Capture the cell that displays the provided text and extract its (X, Y) central coordinate. 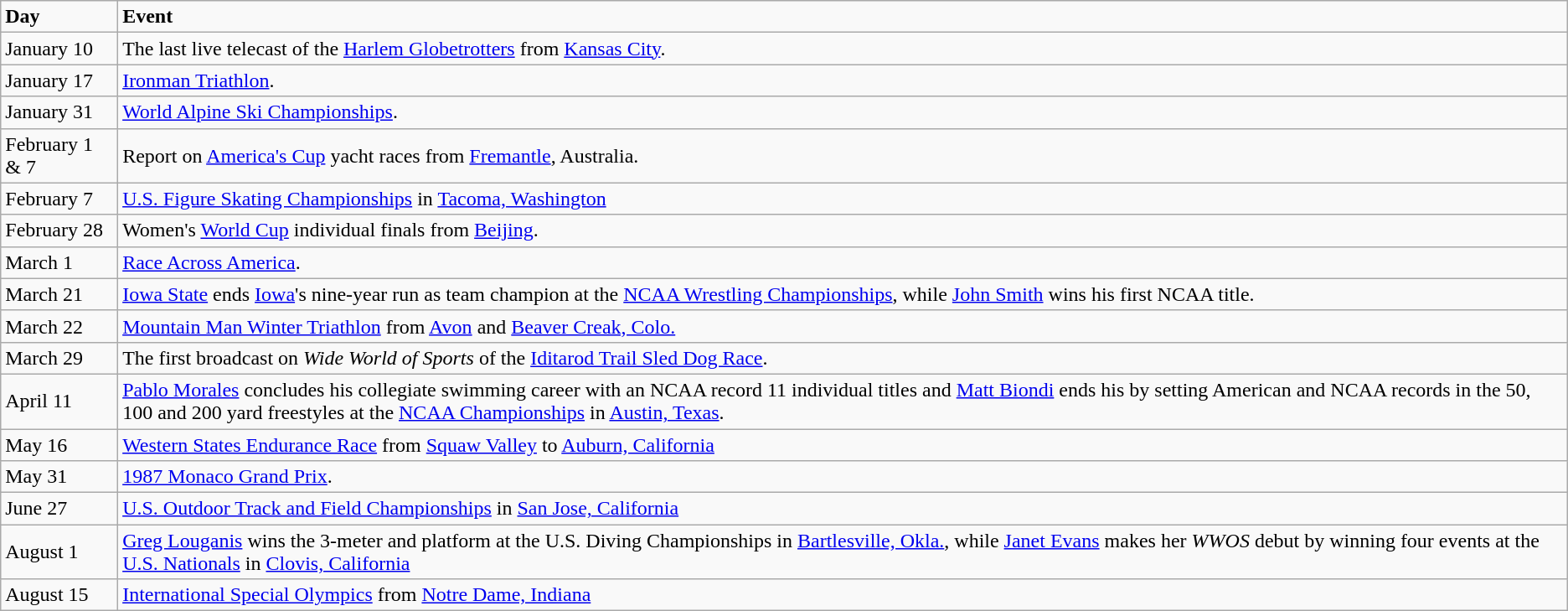
January 17 (59, 80)
March 29 (59, 358)
February 28 (59, 230)
February 7 (59, 199)
International Special Olympics from Notre Dame, Indiana (843, 595)
U.S. Outdoor Track and Field Championships in San Jose, California (843, 509)
June 27 (59, 509)
May 31 (59, 477)
Western States Endurance Race from Squaw Valley to Auburn, California (843, 445)
March 22 (59, 326)
April 11 (59, 401)
Iowa State ends Iowa's nine-year run as team champion at the NCAA Wrestling Championships, while John Smith wins his first NCAA title. (843, 294)
Report on America's Cup yacht races from Fremantle, Australia. (843, 156)
February 1 & 7 (59, 156)
U.S. Figure Skating Championships in Tacoma, Washington (843, 199)
May 16 (59, 445)
Race Across America. (843, 262)
August 15 (59, 595)
Event (843, 17)
1987 Monaco Grand Prix. (843, 477)
Women's World Cup individual finals from Beijing. (843, 230)
The last live telecast of the Harlem Globetrotters from Kansas City. (843, 49)
Mountain Man Winter Triathlon from Avon and Beaver Creak, Colo. (843, 326)
Ironman Triathlon. (843, 80)
January 10 (59, 49)
World Alpine Ski Championships. (843, 112)
March 1 (59, 262)
The first broadcast on Wide World of Sports of the Iditarod Trail Sled Dog Race. (843, 358)
January 31 (59, 112)
March 21 (59, 294)
Day (59, 17)
August 1 (59, 551)
